Scan for the cell matching the given text and deliver its [X, Y] coordinate at center. 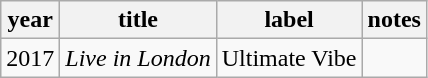
2017 [30, 58]
Live in London [138, 58]
year [30, 20]
notes [394, 20]
title [138, 20]
Ultimate Vibe [289, 58]
label [289, 20]
